Extract the [x, y] coordinate from the center of the cell holding the provided text.  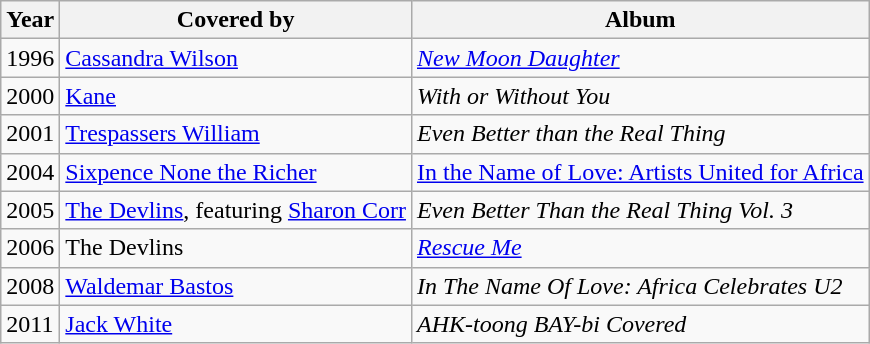
2000 [30, 96]
2006 [30, 248]
Waldemar Bastos [236, 286]
Cassandra Wilson [236, 58]
In The Name Of Love: Africa Celebrates U2 [640, 286]
In the Name of Love: Artists United for Africa [640, 172]
Even Better Than the Real Thing Vol. 3 [640, 210]
Trespassers William [236, 134]
2001 [30, 134]
New Moon Daughter [640, 58]
With or Without You [640, 96]
Sixpence None the Richer [236, 172]
Album [640, 20]
1996 [30, 58]
The Devlins [236, 248]
Jack White [236, 324]
2008 [30, 286]
2005 [30, 210]
Kane [236, 96]
Year [30, 20]
AHK-toong BAY-bi Covered [640, 324]
Rescue Me [640, 248]
The Devlins, featuring Sharon Corr [236, 210]
2004 [30, 172]
2011 [30, 324]
Even Better than the Real Thing [640, 134]
Covered by [236, 20]
